Return the (X, Y) coordinate for the center point of the cell that contains the specified text.  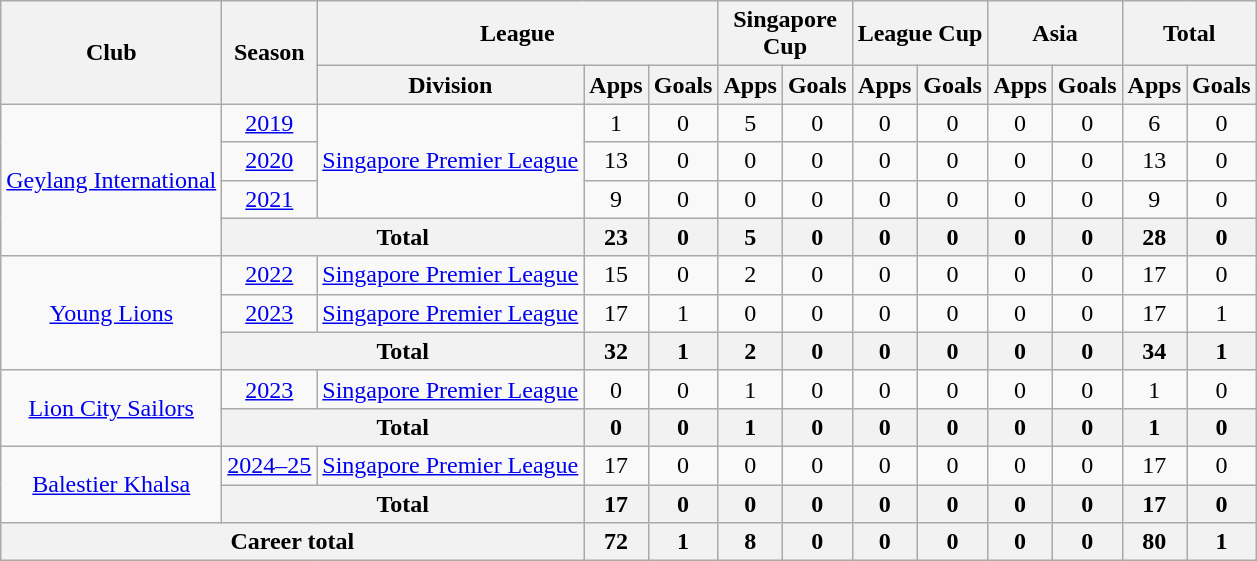
Balestier Khalsa (112, 484)
80 (1154, 542)
Season (270, 52)
Geylang International (112, 180)
2022 (270, 275)
Lion City Sailors (112, 408)
Division (450, 85)
34 (1154, 351)
2019 (270, 123)
15 (616, 275)
8 (750, 542)
32 (616, 351)
League (518, 34)
Career total (292, 542)
72 (616, 542)
Club (112, 52)
League Cup (920, 34)
2024–25 (270, 465)
23 (616, 237)
Young Lions (112, 313)
2021 (270, 199)
6 (1154, 123)
Singapore Cup (785, 34)
28 (1154, 237)
Asia (1055, 34)
2020 (270, 161)
